Pinpoint the cell where the given text exists, returning its (x, y) midpoint coordinate. 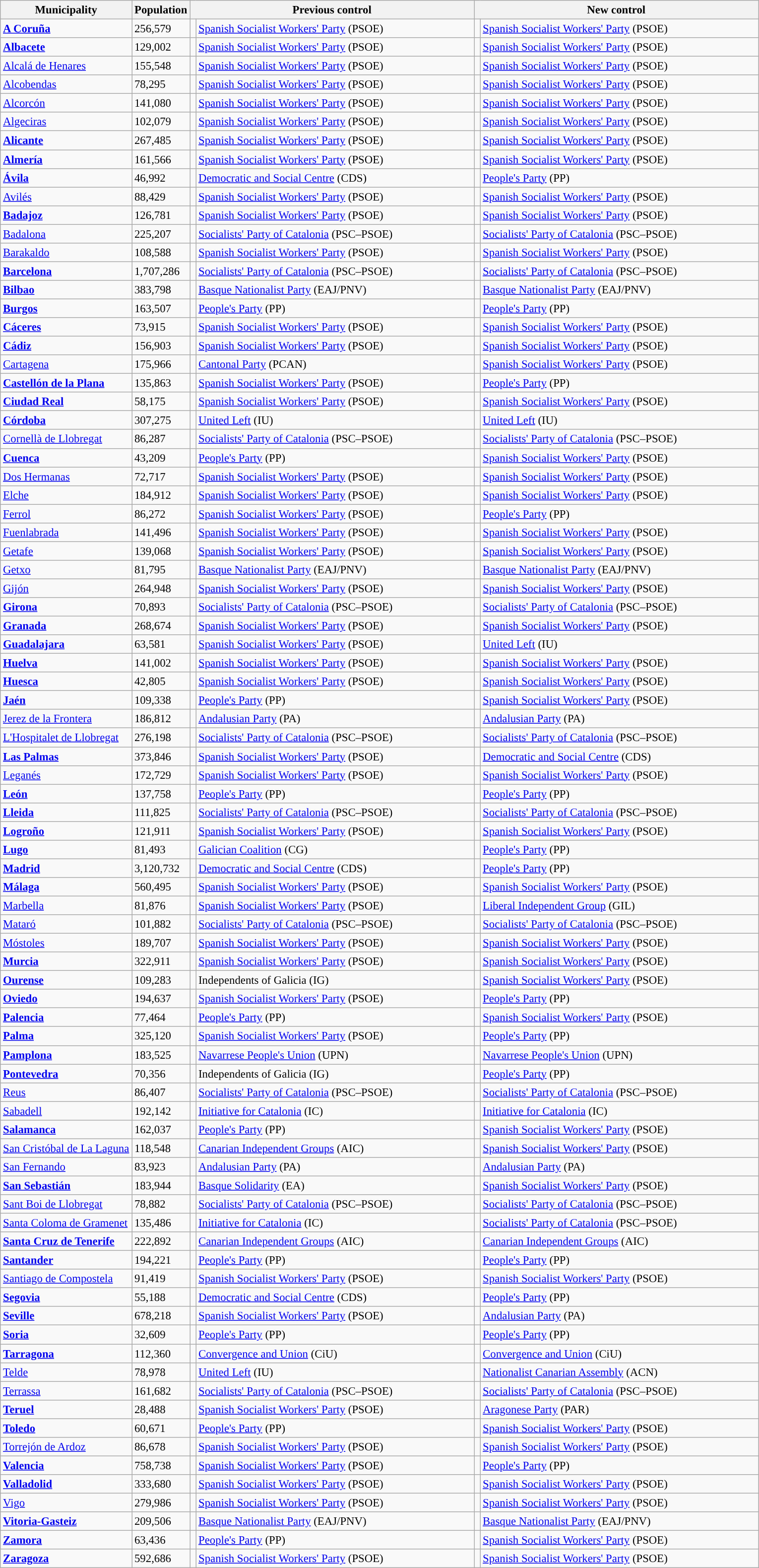
109,338 (161, 700)
592,686 (161, 1559)
New control (616, 10)
Mataró (66, 924)
Girona (66, 607)
Barcelona (66, 271)
126,781 (161, 215)
161,682 (161, 1391)
268,674 (161, 626)
194,637 (161, 999)
Segovia (66, 1297)
86,287 (161, 439)
Santander (66, 1260)
276,198 (161, 738)
101,882 (161, 924)
Cartagena (66, 364)
225,207 (161, 234)
Jerez de la Frontera (66, 719)
Seville (66, 1316)
192,142 (161, 1111)
Pontevedra (66, 1074)
Sabadell (66, 1111)
70,356 (161, 1074)
Las Palmas (66, 756)
383,798 (161, 290)
L'Hospitalet de Llobregat (66, 738)
78,882 (161, 1204)
209,506 (161, 1521)
73,915 (161, 327)
32,609 (161, 1335)
1,707,286 (161, 271)
137,758 (161, 794)
135,863 (161, 383)
184,912 (161, 495)
163,507 (161, 308)
189,707 (161, 943)
Santa Cruz de Tenerife (66, 1241)
Algeciras (66, 122)
108,588 (161, 253)
Santa Coloma de Gramenet (66, 1223)
Lleida (66, 812)
Almería (66, 159)
81,795 (161, 570)
Fuenlabrada (66, 533)
Tarragona (66, 1354)
Dos Hermanas (66, 477)
Municipality (66, 10)
161,566 (161, 159)
156,903 (161, 346)
129,002 (161, 47)
Barakaldo (66, 253)
141,496 (161, 533)
Guadalajara (66, 644)
256,579 (161, 29)
Palma (66, 1036)
Jaén (66, 700)
San Sebastián (66, 1185)
Galician Coalition (CG) (335, 850)
Teruel (66, 1409)
63,436 (161, 1540)
Nationalist Canarian Assembly (ACN) (619, 1372)
Liberal Independent Group (GIL) (619, 905)
Previous control (332, 10)
Córdoba (66, 420)
111,825 (161, 812)
141,080 (161, 103)
63,581 (161, 644)
Terrassa (66, 1391)
Toledo (66, 1428)
42,805 (161, 682)
Cádiz (66, 346)
112,360 (161, 1354)
Reus (66, 1092)
678,218 (161, 1316)
Alcorcón (66, 103)
109,283 (161, 980)
Burgos (66, 308)
Valladolid (66, 1484)
267,485 (161, 140)
Avilés (66, 197)
Santiago de Compostela (66, 1279)
Huelva (66, 663)
Badalona (66, 234)
78,978 (161, 1372)
Murcia (66, 961)
162,037 (161, 1130)
A Coruña (66, 29)
San Cristóbal de La Laguna (66, 1148)
Elche (66, 495)
Alcobendas (66, 84)
Móstoles (66, 943)
60,671 (161, 1428)
91,419 (161, 1279)
86,407 (161, 1092)
Palencia (66, 1018)
Sant Boi de Llobregat (66, 1204)
83,923 (161, 1167)
135,486 (161, 1223)
Badajoz (66, 215)
183,525 (161, 1055)
Soria (66, 1335)
San Fernando (66, 1167)
Alcalá de Henares (66, 66)
155,548 (161, 66)
186,812 (161, 719)
139,068 (161, 551)
758,738 (161, 1465)
Alicante (66, 140)
3,120,732 (161, 868)
Ciudad Real (66, 402)
183,944 (161, 1185)
279,986 (161, 1502)
322,911 (161, 961)
560,495 (161, 887)
175,966 (161, 364)
81,876 (161, 905)
Huesca (66, 682)
Cuenca (66, 458)
Zaragoza (66, 1559)
Málaga (66, 887)
Aragonese Party (PAR) (619, 1409)
222,892 (161, 1241)
88,429 (161, 197)
Vigo (66, 1502)
Cáceres (66, 327)
Zamora (66, 1540)
86,272 (161, 514)
28,488 (161, 1409)
Pamplona (66, 1055)
118,548 (161, 1148)
141,002 (161, 663)
86,678 (161, 1447)
Telde (66, 1372)
172,729 (161, 775)
Ferrol (66, 514)
Ávila (66, 178)
Bilbao (66, 290)
58,175 (161, 402)
333,680 (161, 1484)
Granada (66, 626)
Marbella (66, 905)
Lugo (66, 850)
46,992 (161, 178)
Logroño (66, 831)
Population (161, 10)
León (66, 794)
Ourense (66, 980)
373,846 (161, 756)
Leganés (66, 775)
Oviedo (66, 999)
Valencia (66, 1465)
264,948 (161, 588)
43,209 (161, 458)
Getxo (66, 570)
Albacete (66, 47)
55,188 (161, 1297)
Salamanca (66, 1130)
Cantonal Party (PCAN) (335, 364)
Madrid (66, 868)
Vitoria-Gasteiz (66, 1521)
Getafe (66, 551)
77,464 (161, 1018)
194,221 (161, 1260)
325,120 (161, 1036)
Cornellà de Llobregat (66, 439)
Torrejón de Ardoz (66, 1447)
102,079 (161, 122)
Castellón de la Plana (66, 383)
72,717 (161, 477)
70,893 (161, 607)
78,295 (161, 84)
307,275 (161, 420)
81,493 (161, 850)
121,911 (161, 831)
Basque Solidarity (EA) (335, 1185)
Gijón (66, 588)
